Detect which cell encompasses the target text, then output its (x, y) center coordinate. 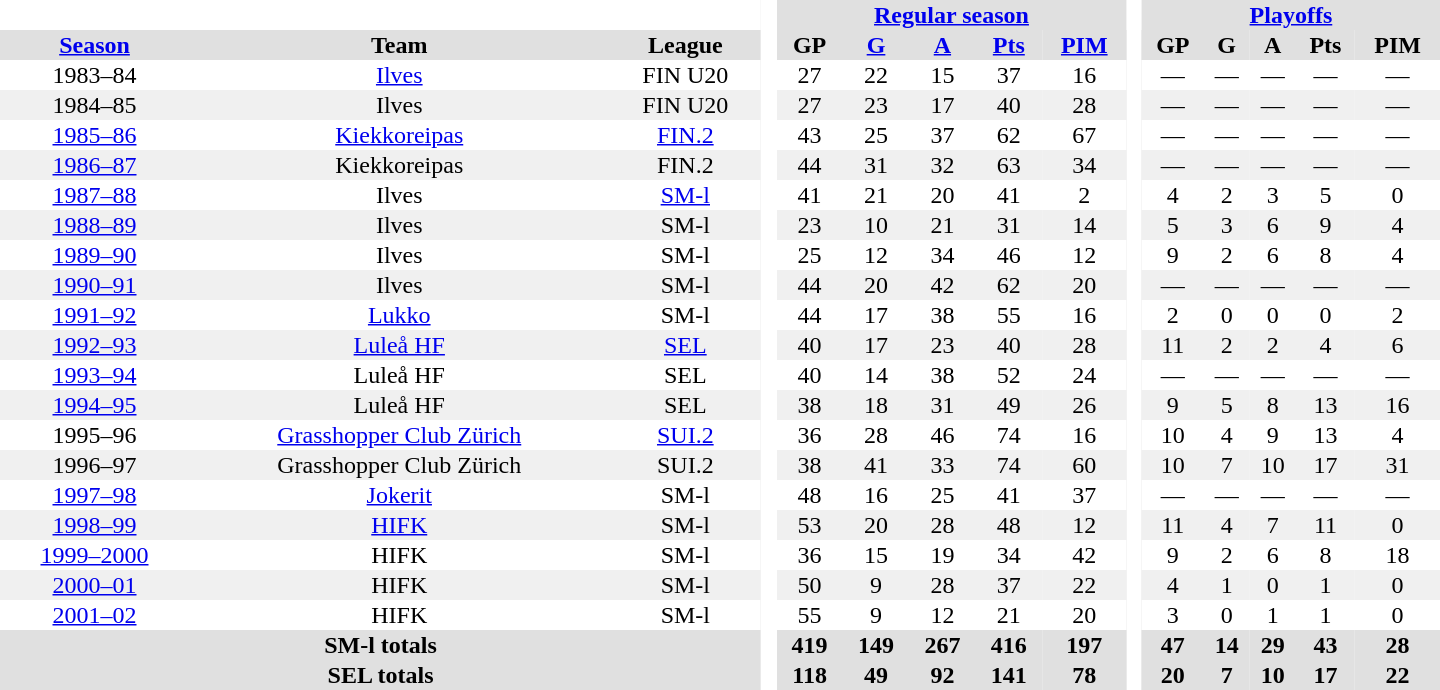
Season (94, 45)
1990–91 (94, 285)
1985–86 (94, 135)
1996–97 (94, 465)
1992–93 (94, 345)
419 (809, 645)
1999–2000 (94, 555)
1986–87 (94, 165)
1994–95 (94, 405)
1993–94 (94, 375)
67 (1084, 135)
78 (1084, 675)
47 (1173, 645)
2001–02 (94, 615)
1983–84 (94, 75)
26 (1084, 405)
Team (400, 45)
Lukko (400, 315)
SEL totals (380, 675)
SM-l totals (380, 645)
118 (809, 675)
267 (942, 645)
32 (942, 165)
2000–01 (94, 585)
29 (1273, 645)
50 (809, 585)
92 (942, 675)
1988–89 (94, 225)
League (686, 45)
1987–88 (94, 195)
52 (1009, 375)
149 (876, 645)
19 (942, 555)
141 (1009, 675)
1997–98 (94, 495)
33 (942, 465)
1989–90 (94, 255)
Jokerit (400, 495)
Playoffs (1291, 15)
1998–99 (94, 525)
1991–92 (94, 315)
60 (1084, 465)
63 (1009, 165)
Regular season (951, 15)
197 (1084, 645)
1995–96 (94, 435)
416 (1009, 645)
24 (1084, 375)
1984–85 (94, 105)
53 (809, 525)
